Provide the (x, y) coordinate of the cell's center where the given text is located.  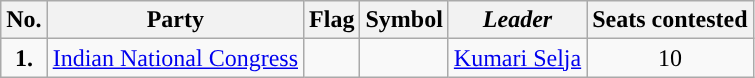
No. (24, 20)
10 (670, 58)
Flag (332, 20)
1. (24, 58)
Seats contested (670, 20)
Symbol (404, 20)
Kumari Selja (517, 58)
Indian National Congress (175, 58)
Party (175, 20)
Leader (517, 20)
